Search for the cell housing the specified text and yield its (x, y) center coordinate. 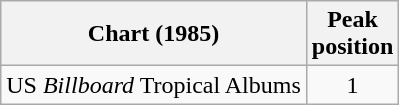
Peakposition (352, 34)
1 (352, 85)
US Billboard Tropical Albums (154, 85)
Chart (1985) (154, 34)
